Extract the [x, y] coordinate from the center of the cell holding the provided text.  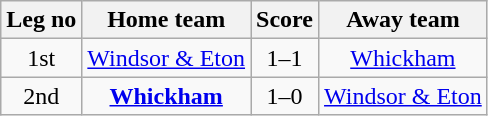
1–1 [285, 58]
Score [285, 20]
2nd [42, 96]
1–0 [285, 96]
Leg no [42, 20]
Home team [166, 20]
1st [42, 58]
Away team [404, 20]
